Scan for the cell matching the given text and deliver its (X, Y) coordinate at center. 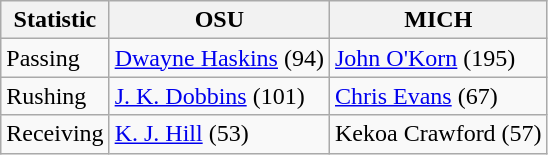
Dwayne Haskins (94) (219, 58)
MICH (438, 20)
Rushing (55, 96)
Chris Evans (67) (438, 96)
Passing (55, 58)
Kekoa Crawford (57) (438, 134)
John O'Korn (195) (438, 58)
Statistic (55, 20)
K. J. Hill (53) (219, 134)
OSU (219, 20)
Receiving (55, 134)
J. K. Dobbins (101) (219, 96)
